Provide the (X, Y) coordinate of the cell's center where the given text is located.  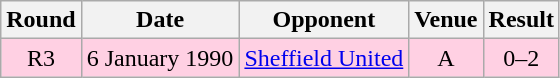
R3 (41, 58)
Result (521, 20)
Round (41, 20)
6 January 1990 (160, 58)
Sheffield United (324, 58)
Date (160, 20)
0–2 (521, 58)
Venue (446, 20)
Opponent (324, 20)
A (446, 58)
